From the cell containing the given text, extract its center point as (X, Y) coordinate. 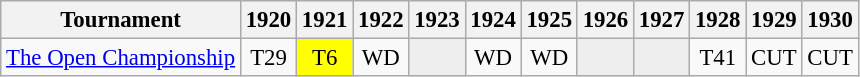
Tournament (121, 20)
T6 (325, 58)
1925 (549, 20)
1920 (268, 20)
1926 (605, 20)
T29 (268, 58)
1930 (830, 20)
1921 (325, 20)
1923 (437, 20)
The Open Championship (121, 58)
1928 (718, 20)
1929 (774, 20)
1922 (381, 20)
T41 (718, 58)
1924 (493, 20)
1927 (661, 20)
